Locate the cell with the specified text and output its [X, Y] center coordinate. 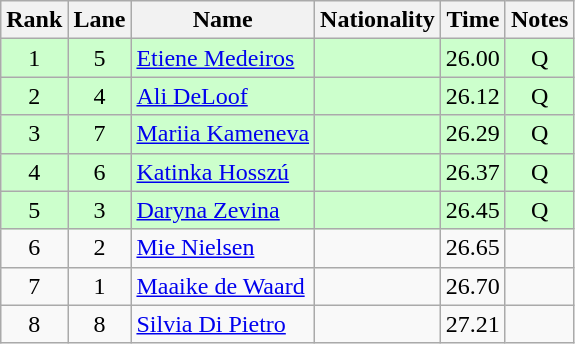
Nationality [378, 20]
Silvia Di Pietro [223, 324]
26.00 [472, 58]
Daryna Zevina [223, 210]
26.45 [472, 210]
26.37 [472, 172]
26.29 [472, 134]
Ali DeLoof [223, 96]
26.65 [472, 248]
Katinka Hosszú [223, 172]
Rank [34, 20]
26.12 [472, 96]
Time [472, 20]
Mie Nielsen [223, 248]
26.70 [472, 286]
Mariia Kameneva [223, 134]
Maaike de Waard [223, 286]
Etiene Medeiros [223, 58]
Name [223, 20]
Lane [100, 20]
27.21 [472, 324]
Notes [539, 20]
